Pinpoint the cell where the given text exists, returning its [X, Y] midpoint coordinate. 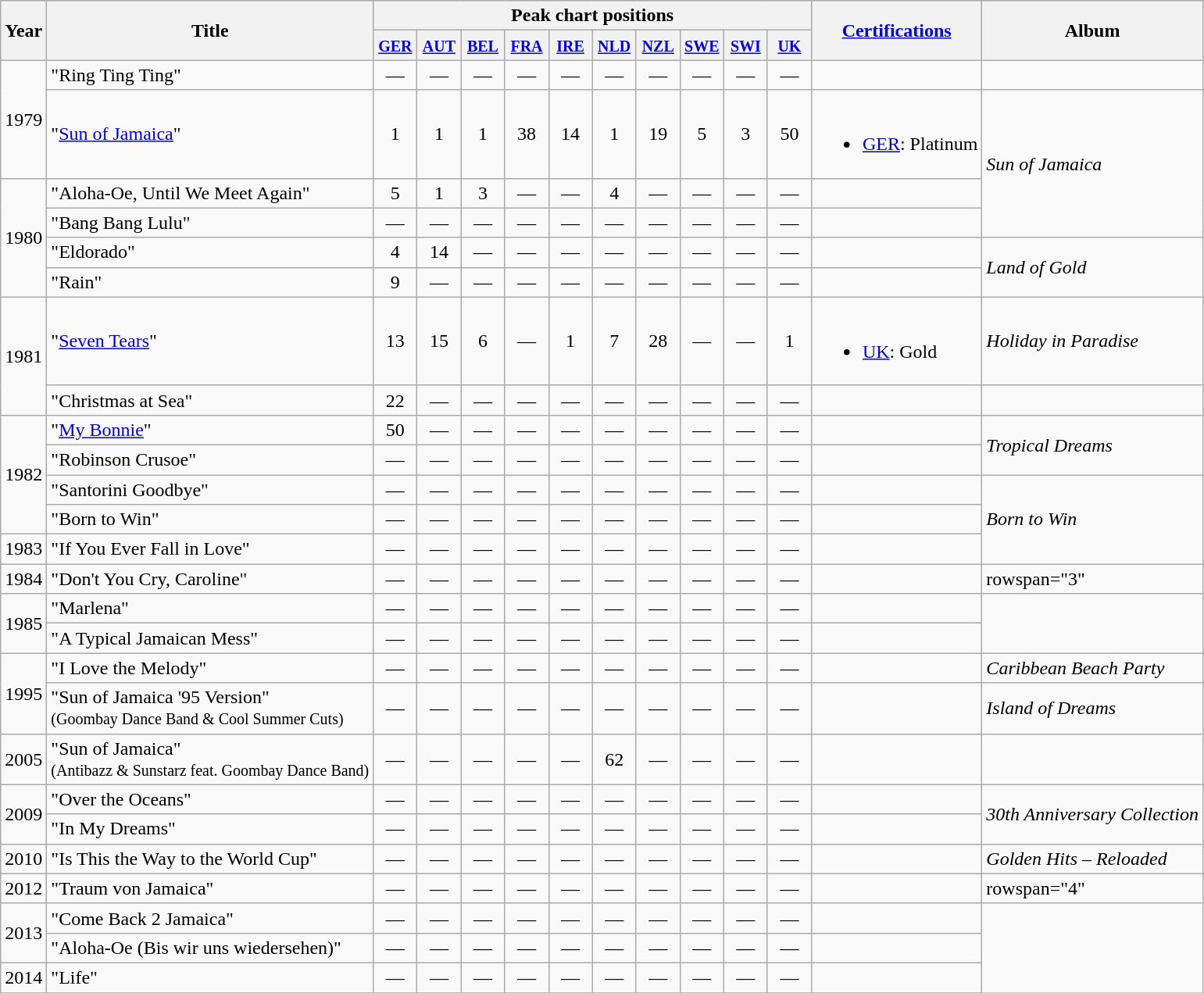
13 [395, 341]
"Marlena" [210, 609]
AUT [439, 45]
Peak chart positions [592, 16]
BEL [483, 45]
30th Anniversary Collection [1092, 814]
28 [658, 341]
7 [614, 341]
"Santorini Goodbye" [210, 490]
1979 [23, 119]
Island of Dreams [1092, 708]
IRE [570, 45]
2010 [23, 859]
"A Typical Jamaican Mess" [210, 638]
"Sun of Jamaica"(Antibazz & Sunstarz feat. Goombay Dance Band) [210, 759]
1983 [23, 549]
"Life" [210, 977]
"Bang Bang Lulu" [210, 223]
UK: Gold [896, 341]
2014 [23, 977]
Holiday in Paradise [1092, 341]
Golden Hits – Reloaded [1092, 859]
"In My Dreams" [210, 829]
Born to Win [1092, 520]
SWI [745, 45]
"Born to Win" [210, 520]
SWE [702, 45]
1980 [23, 238]
15 [439, 341]
1984 [23, 579]
"If You Ever Fall in Love" [210, 549]
"Rain" [210, 282]
"Sun of Jamaica" [210, 134]
38 [527, 134]
1995 [23, 694]
2005 [23, 759]
"Christmas at Sea" [210, 400]
Year [23, 30]
"I Love the Melody" [210, 668]
6 [483, 341]
Title [210, 30]
rowspan="3" [1092, 579]
Album [1092, 30]
2013 [23, 933]
"Sun of Jamaica '95 Version"(Goombay Dance Band & Cool Summer Cuts) [210, 708]
NLD [614, 45]
FRA [527, 45]
"My Bonnie" [210, 430]
GER: Platinum [896, 134]
"Come Back 2 Jamaica" [210, 918]
1985 [23, 623]
Tropical Dreams [1092, 445]
"Traum von Jamaica" [210, 888]
Caribbean Beach Party [1092, 668]
Land of Gold [1092, 267]
UK [789, 45]
Certifications [896, 30]
22 [395, 400]
"Eldorado" [210, 252]
rowspan="4" [1092, 888]
2012 [23, 888]
Sun of Jamaica [1092, 164]
9 [395, 282]
"Over the Oceans" [210, 799]
"Is This the Way to the World Cup" [210, 859]
"Robinson Crusoe" [210, 459]
"Don't You Cry, Caroline" [210, 579]
1981 [23, 356]
"Seven Tears" [210, 341]
62 [614, 759]
2009 [23, 814]
GER [395, 45]
19 [658, 134]
NZL [658, 45]
"Ring Ting Ting" [210, 75]
"Aloha-Oe, Until We Meet Again" [210, 193]
1982 [23, 474]
"Aloha-Oe (Bis wir uns wiedersehen)" [210, 948]
